Find where the given text appears and provide that cell's center as (x, y) coordinate. 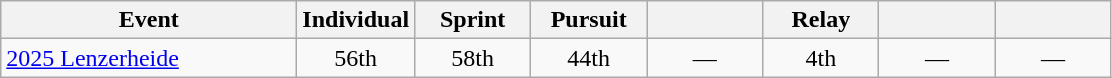
Relay (821, 20)
4th (821, 58)
44th (589, 58)
56th (356, 58)
Individual (356, 20)
Pursuit (589, 20)
2025 Lenzerheide (149, 58)
58th (473, 58)
Event (149, 20)
Sprint (473, 20)
